Output the (X, Y) coordinate of the center of the cell containing the given text.  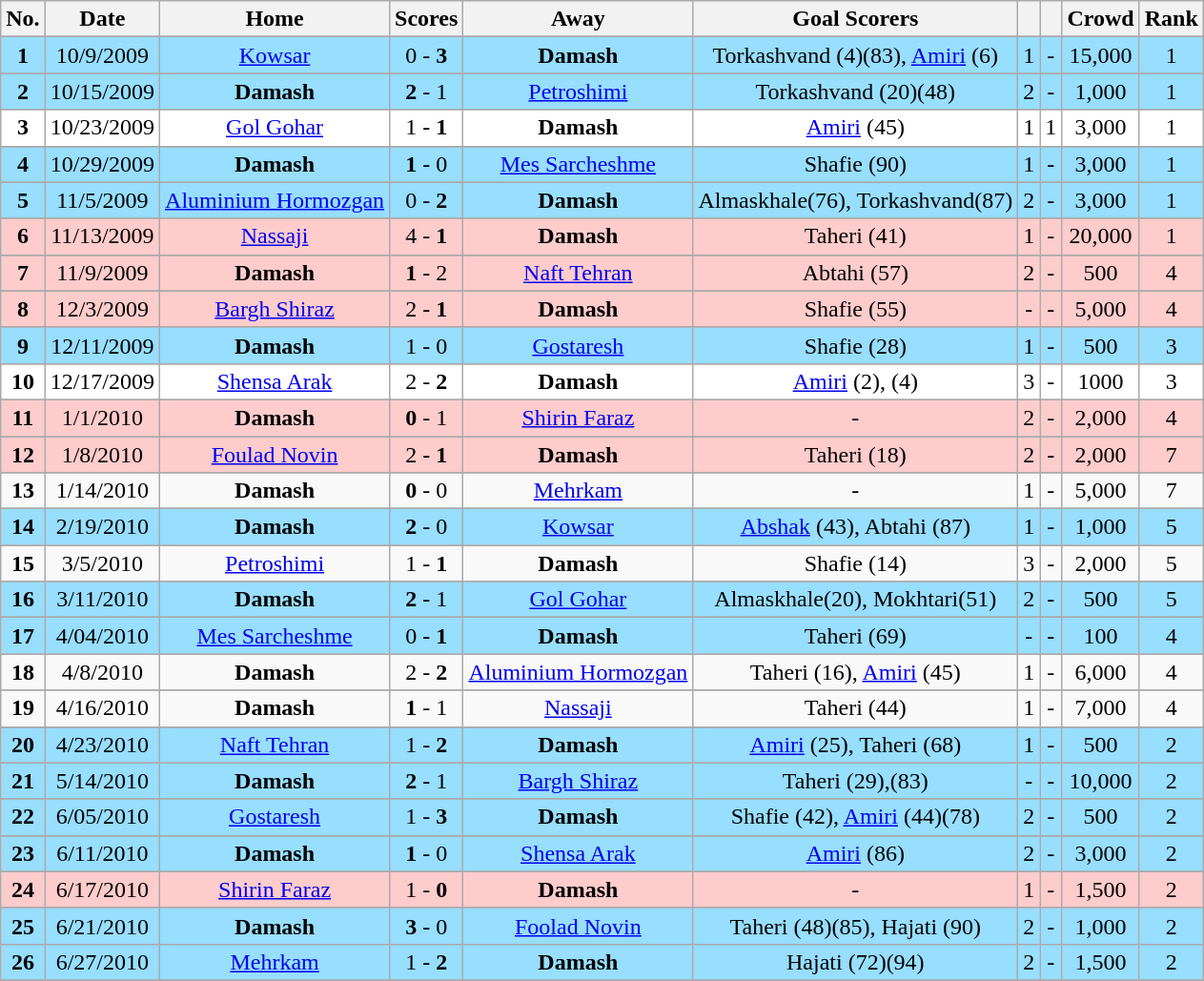
10/15/2009 (102, 92)
Crowd (1100, 19)
10/9/2009 (102, 55)
Taheri (41) (856, 236)
6,000 (1100, 672)
4/23/2010 (102, 745)
Abtahi (57) (856, 273)
3/11/2010 (102, 600)
10 (23, 381)
11/5/2009 (102, 200)
Away (578, 19)
12 (23, 455)
Rank (1171, 19)
11/9/2009 (102, 273)
20,000 (1100, 236)
Scores (427, 19)
11/13/2009 (102, 236)
26 (23, 962)
Taheri (18) (856, 455)
6/05/2010 (102, 817)
3/5/2010 (102, 563)
21 (23, 781)
Home (275, 19)
Foulad Novin (275, 455)
3 - 0 (427, 926)
100 (1100, 636)
23 (23, 853)
19 (23, 708)
Taheri (16), Amiri (45) (856, 672)
25 (23, 926)
Torkashvand (20)(48) (856, 92)
13 (23, 491)
No. (23, 19)
14 (23, 527)
7,000 (1100, 708)
10,000 (1100, 781)
6/11/2010 (102, 853)
1/14/2010 (102, 491)
1/8/2010 (102, 455)
20 (23, 745)
Taheri (44) (856, 708)
10/29/2009 (102, 164)
16 (23, 600)
Goal Scorers (856, 19)
9 (23, 345)
12/17/2009 (102, 381)
0 - 2 (427, 200)
17 (23, 636)
6/17/2010 (102, 889)
15,000 (1100, 55)
Taheri (48)(85), Hajati (90) (856, 926)
Amiri (86) (856, 853)
Almaskhale(20), Mokhtari(51) (856, 600)
4/04/2010 (102, 636)
12/11/2009 (102, 345)
Shafie (90) (856, 164)
Abshak (43), Abtahi (87) (856, 527)
4/16/2010 (102, 708)
Foolad Novin (578, 926)
5/14/2010 (102, 781)
Hajati (72)(94) (856, 962)
Shafie (55) (856, 309)
Shafie (42), Amiri (44)(78) (856, 817)
Taheri (29),(83) (856, 781)
Torkashvand (4)(83), Amiri (6) (856, 55)
6/27/2010 (102, 962)
0 - 3 (427, 55)
24 (23, 889)
6/21/2010 (102, 926)
Date (102, 19)
4/8/2010 (102, 672)
1/1/2010 (102, 418)
11 (23, 418)
10/23/2009 (102, 128)
12/3/2009 (102, 309)
2 - 0 (427, 527)
Amiri (2), (4) (856, 381)
4 - 1 (427, 236)
0 - 0 (427, 491)
22 (23, 817)
1000 (1100, 381)
18 (23, 672)
Shafie (28) (856, 345)
2/19/2010 (102, 527)
15 (23, 563)
Taheri (69) (856, 636)
6 (23, 236)
Amiri (25), Taheri (68) (856, 745)
Shafie (14) (856, 563)
Amiri (45) (856, 128)
8 (23, 309)
Almaskhale(76), Torkashvand(87) (856, 200)
1 - 3 (427, 817)
